Extract the (X, Y) coordinate from the center of the cell holding the provided text.  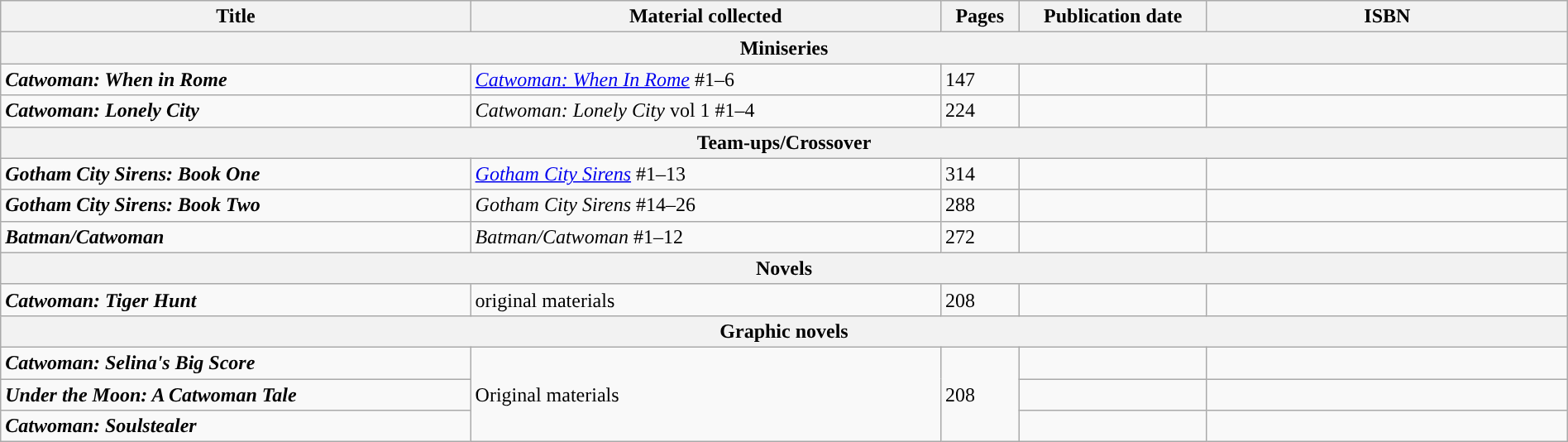
ISBN (1387, 17)
original materials (705, 300)
Batman/Catwoman (236, 237)
Catwoman: Selina's Big Score (236, 363)
Batman/Catwoman #1–12 (705, 237)
Catwoman: When In Rome #1–6 (705, 79)
Title (236, 17)
Miniseries (784, 48)
Catwoman: Soulstealer (236, 426)
272 (979, 237)
Novels (784, 268)
Gotham City Sirens #14–26 (705, 205)
Original materials (705, 394)
Publication date (1113, 17)
Gotham City Sirens #1–13 (705, 174)
147 (979, 79)
Gotham City Sirens: Book Two (236, 205)
Catwoman: Lonely City (236, 111)
314 (979, 174)
288 (979, 205)
Gotham City Sirens: Book One (236, 174)
224 (979, 111)
Material collected (705, 17)
Catwoman: Tiger Hunt (236, 300)
Team-ups/Crossover (784, 142)
Graphic novels (784, 331)
Under the Moon: A Catwoman Tale (236, 395)
Catwoman: When in Rome (236, 79)
Catwoman: Lonely City vol 1 #1–4 (705, 111)
Pages (979, 17)
